From the cell containing the given text, extract its center point as (x, y) coordinate. 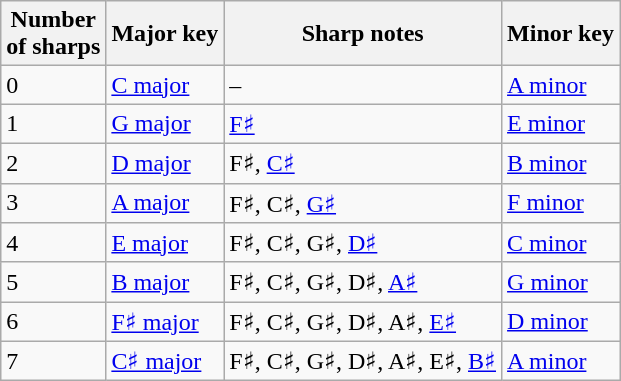
0 (54, 85)
C minor (561, 243)
E major (165, 243)
4 (54, 243)
3 (54, 203)
E minor (561, 124)
C major (165, 85)
G minor (561, 282)
F minor (561, 203)
F♯, C♯, G♯ (363, 203)
– (363, 85)
A major (165, 203)
B major (165, 282)
F♯, C♯, G♯, D♯, A♯, E♯ (363, 322)
G major (165, 124)
F♯, C♯, G♯, D♯, A♯, E♯, B♯ (363, 361)
B minor (561, 163)
F♯, C♯ (363, 163)
2 (54, 163)
F♯ (363, 124)
F♯ major (165, 322)
Sharp notes (363, 34)
D minor (561, 322)
Numberof sharps (54, 34)
6 (54, 322)
D major (165, 163)
Minor key (561, 34)
1 (54, 124)
Major key (165, 34)
F♯, C♯, G♯, D♯ (363, 243)
F♯, C♯, G♯, D♯, A♯ (363, 282)
5 (54, 282)
7 (54, 361)
C♯ major (165, 361)
